Return (x, y) of the center of cell containing provided text 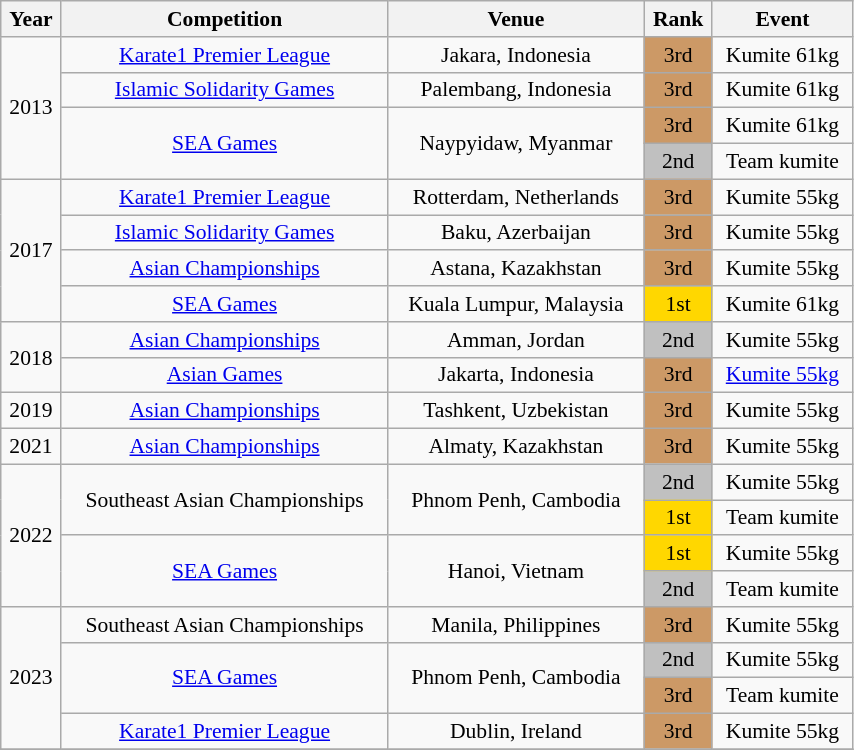
2021 (31, 447)
Manila, Philippines (516, 625)
Tashkent, Uzbekistan (516, 411)
Astana, Kazakhstan (516, 269)
Almaty, Kazakhstan (516, 447)
2017 (31, 250)
Year (31, 19)
Dublin, Ireland (516, 732)
2018 (31, 358)
Jakara, Indonesia (516, 55)
Kuala Lumpur, Malaysia (516, 304)
Venue (516, 19)
Baku, Azerbaijan (516, 233)
2022 (31, 535)
Rank (678, 19)
Hanoi, Vietnam (516, 572)
Naypyidaw, Myanmar (516, 144)
Competition (224, 19)
Event (782, 19)
2013 (31, 108)
Asian Games (224, 375)
2023 (31, 678)
Palembang, Indonesia (516, 90)
2019 (31, 411)
Rotterdam, Netherlands (516, 197)
Amman, Jordan (516, 340)
Jakarta, Indonesia (516, 375)
